Return the [x, y] coordinate for the center point of the cell that contains the specified text.  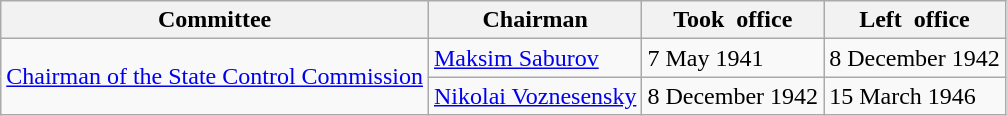
Left office [915, 20]
15 March 1946 [915, 96]
Chairman of the State Control Commission [215, 77]
Maksim Saburov [534, 58]
Took office [733, 20]
7 May 1941 [733, 58]
Chairman [534, 20]
Nikolai Voznesensky [534, 96]
Committee [215, 20]
